Provide the [x, y] coordinate of the cell's center where the given text is located.  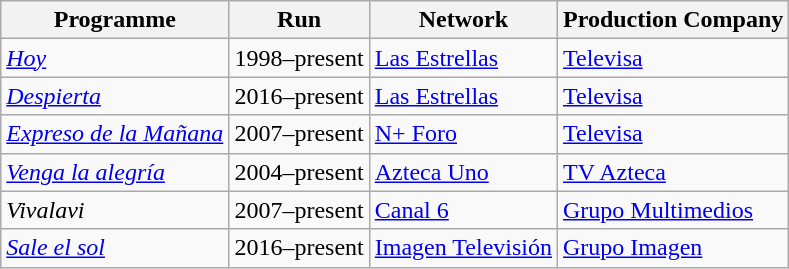
Production Company [672, 20]
Azteca Uno [463, 172]
Imagen Televisión [463, 248]
Programme [115, 20]
Venga la alegría [115, 172]
Despierta [115, 96]
Canal 6 [463, 210]
1998–present [299, 58]
Hoy [115, 58]
TV Azteca [672, 172]
Network [463, 20]
Grupo Imagen [672, 248]
Vivalavi [115, 210]
Run [299, 20]
N+ Foro [463, 134]
Expreso de la Mañana [115, 134]
Sale el sol [115, 248]
2004–present [299, 172]
Grupo Multimedios [672, 210]
